Output the [x, y] coordinate of the center of the cell containing the given text.  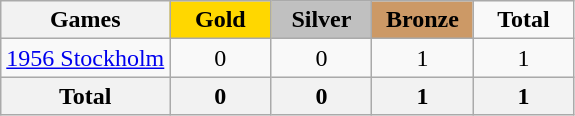
1956 Stockholm [86, 58]
Games [86, 20]
Gold [220, 20]
Bronze [422, 20]
Silver [322, 20]
